Pinpoint the cell where the given text exists, returning its (X, Y) midpoint coordinate. 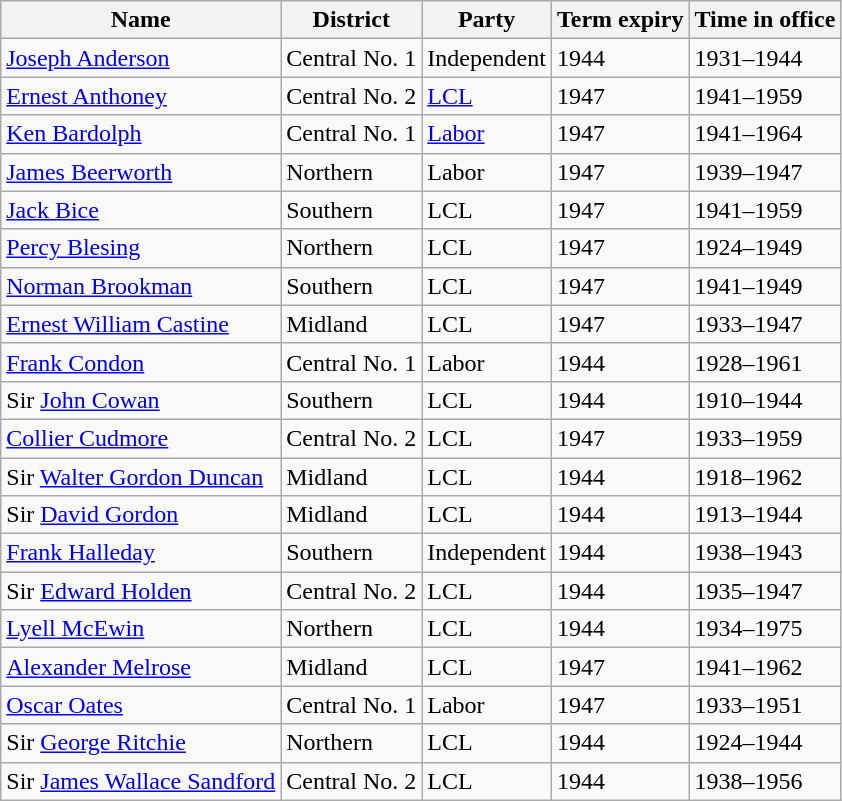
Frank Halleday (141, 553)
Time in office (765, 20)
Sir Walter Gordon Duncan (141, 477)
1913–1944 (765, 515)
1924–1944 (765, 743)
Sir John Cowan (141, 400)
Party (487, 20)
1939–1947 (765, 172)
Ernest William Castine (141, 324)
Joseph Anderson (141, 58)
Frank Condon (141, 362)
1933–1947 (765, 324)
1910–1944 (765, 400)
1918–1962 (765, 477)
Sir Edward Holden (141, 591)
Ernest Anthoney (141, 96)
Sir James Wallace Sandford (141, 781)
Collier Cudmore (141, 438)
1941–1949 (765, 286)
1938–1956 (765, 781)
1934–1975 (765, 629)
1941–1964 (765, 134)
Oscar Oates (141, 705)
Ken Bardolph (141, 134)
Jack Bice (141, 210)
Alexander Melrose (141, 667)
Percy Blesing (141, 248)
1931–1944 (765, 58)
Lyell McEwin (141, 629)
1933–1959 (765, 438)
District (352, 20)
Sir David Gordon (141, 515)
Term expiry (620, 20)
James Beerworth (141, 172)
1928–1961 (765, 362)
1924–1949 (765, 248)
1933–1951 (765, 705)
Norman Brookman (141, 286)
1935–1947 (765, 591)
1941–1962 (765, 667)
Sir George Ritchie (141, 743)
Name (141, 20)
1938–1943 (765, 553)
